Extract the [X, Y] coordinate from the center of the cell holding the provided text.  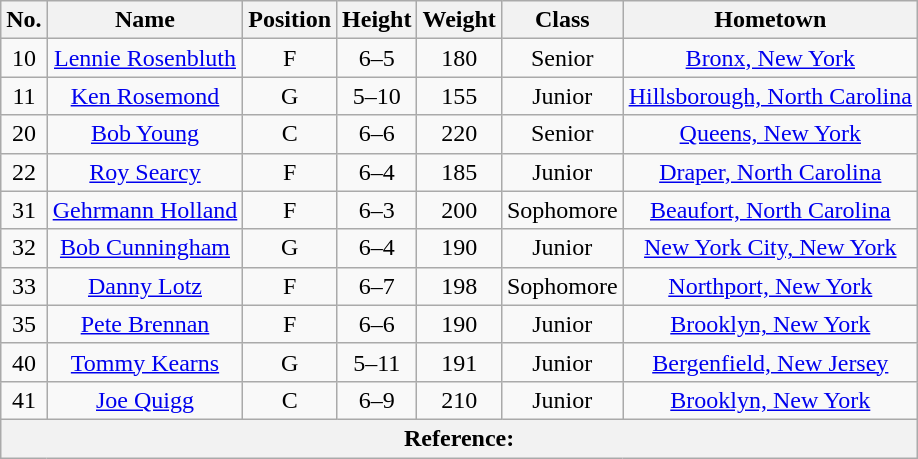
198 [459, 286]
11 [24, 96]
Lennie Rosenbluth [145, 58]
185 [459, 172]
191 [459, 362]
Roy Searcy [145, 172]
Class [562, 20]
Tommy Kearns [145, 362]
No. [24, 20]
Reference: [460, 438]
210 [459, 400]
Draper, North Carolina [770, 172]
Pete Brennan [145, 324]
22 [24, 172]
5–10 [377, 96]
Bob Cunningham [145, 248]
Gehrmann Holland [145, 210]
New York City, New York [770, 248]
Bob Young [145, 134]
6–3 [377, 210]
Northport, New York [770, 286]
Danny Lotz [145, 286]
155 [459, 96]
Queens, New York [770, 134]
Bronx, New York [770, 58]
32 [24, 248]
Name [145, 20]
Hillsborough, North Carolina [770, 96]
6–5 [377, 58]
31 [24, 210]
Beaufort, North Carolina [770, 210]
Joe Quigg [145, 400]
180 [459, 58]
Hometown [770, 20]
Bergenfield, New Jersey [770, 362]
200 [459, 210]
6–9 [377, 400]
Position [290, 20]
33 [24, 286]
35 [24, 324]
Weight [459, 20]
41 [24, 400]
40 [24, 362]
Height [377, 20]
5–11 [377, 362]
20 [24, 134]
6–7 [377, 286]
Ken Rosemond [145, 96]
10 [24, 58]
220 [459, 134]
